Capture the cell that displays the provided text and extract its [X, Y] central coordinate. 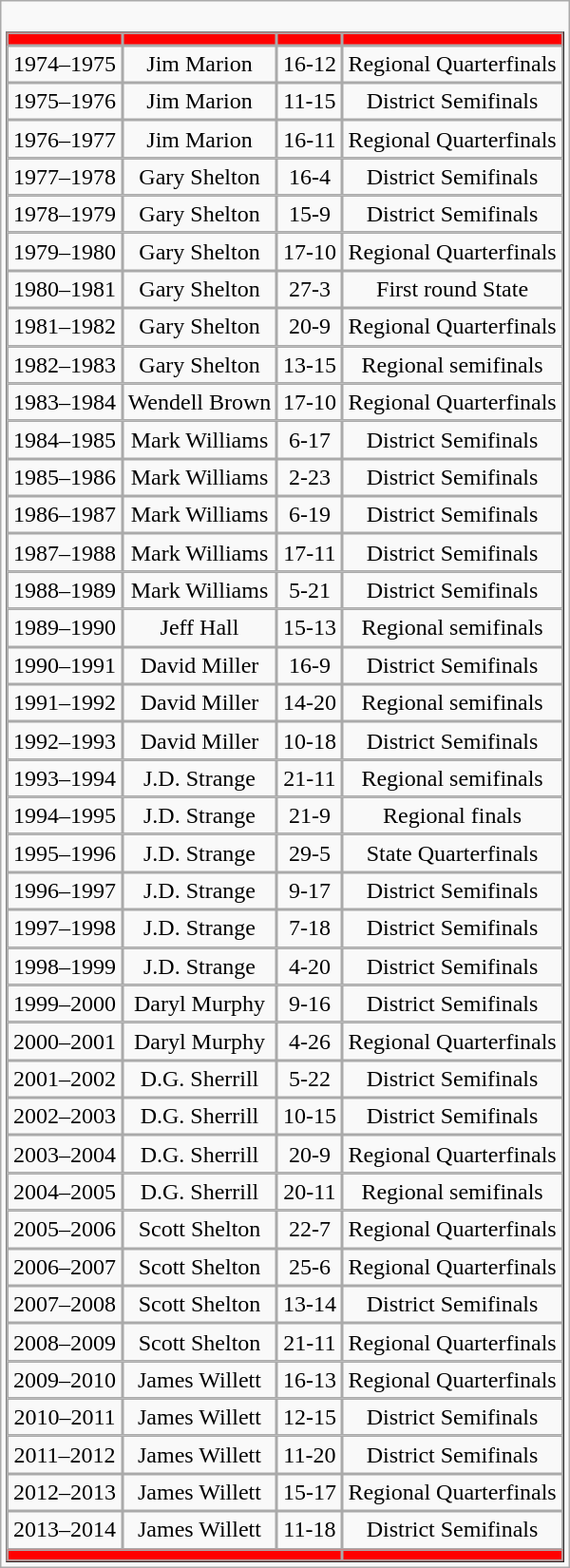
1981–1982 [65, 327]
5-22 [310, 1080]
1999–2000 [65, 1004]
1979–1980 [65, 252]
1988–1989 [65, 590]
1990–1991 [65, 665]
10-15 [310, 1117]
1974–1975 [65, 64]
6-19 [310, 515]
2004–2005 [65, 1192]
Jeff Hall [199, 628]
2010–2011 [65, 1418]
2003–2004 [65, 1155]
1989–1990 [65, 628]
Regional finals [452, 816]
1982–1983 [65, 365]
12-15 [310, 1418]
16-4 [310, 177]
1984–1985 [65, 440]
2006–2007 [65, 1267]
2001–2002 [65, 1080]
2005–2006 [65, 1230]
1985–1986 [65, 478]
29-5 [310, 853]
2009–2010 [65, 1380]
1994–1995 [65, 816]
1987–1988 [65, 553]
16-13 [310, 1380]
25-6 [310, 1267]
17-11 [310, 553]
11-15 [310, 102]
2013–2014 [65, 1530]
16-12 [310, 64]
27-3 [310, 290]
1976–1977 [65, 139]
9-17 [310, 891]
2008–2009 [65, 1342]
13-14 [310, 1305]
4-26 [310, 1042]
2012–2013 [65, 1493]
1996–1997 [65, 891]
1977–1978 [65, 177]
1975–1976 [65, 102]
1993–1994 [65, 778]
1991–1992 [65, 703]
21-9 [310, 816]
13-15 [310, 365]
7-18 [310, 928]
2011–2012 [65, 1455]
State Quarterfinals [452, 853]
2002–2003 [65, 1117]
1995–1996 [65, 853]
16-11 [310, 139]
2007–2008 [65, 1305]
1983–1984 [65, 402]
4-20 [310, 966]
22-7 [310, 1230]
15-9 [310, 215]
15-13 [310, 628]
6-17 [310, 440]
15-17 [310, 1493]
11-20 [310, 1455]
9-16 [310, 1004]
1978–1979 [65, 215]
1980–1981 [65, 290]
2000–2001 [65, 1042]
20-11 [310, 1192]
11-18 [310, 1530]
10-18 [310, 740]
5-21 [310, 590]
1986–1987 [65, 515]
16-9 [310, 665]
1992–1993 [65, 740]
2-23 [310, 478]
14-20 [310, 703]
1997–1998 [65, 928]
First round State [452, 290]
Wendell Brown [199, 402]
1998–1999 [65, 966]
